Identify which cell holds the provided text, then report its (X, Y) central coordinate. 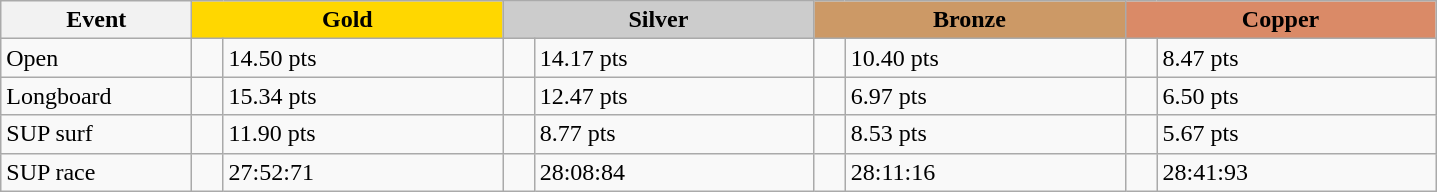
Open (96, 58)
15.34 pts (363, 96)
Longboard (96, 96)
14.17 pts (674, 58)
5.67 pts (1296, 134)
10.40 pts (985, 58)
6.50 pts (1296, 96)
11.90 pts (363, 134)
Event (96, 20)
28:11:16 (985, 172)
28:41:93 (1296, 172)
14.50 pts (363, 58)
SUP race (96, 172)
28:08:84 (674, 172)
Gold (348, 20)
8.77 pts (674, 134)
12.47 pts (674, 96)
Silver (658, 20)
6.97 pts (985, 96)
Copper (1280, 20)
8.47 pts (1296, 58)
Bronze (970, 20)
27:52:71 (363, 172)
8.53 pts (985, 134)
SUP surf (96, 134)
